Return [x, y] of the center of cell containing provided text 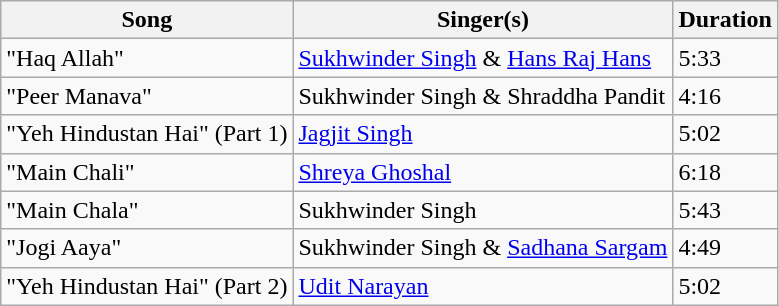
"Peer Manava" [147, 96]
Singer(s) [483, 20]
"Main Chali" [147, 172]
5:33 [725, 58]
"Haq Allah" [147, 58]
6:18 [725, 172]
Sukhwinder Singh [483, 210]
Sukhwinder Singh & Sadhana Sargam [483, 248]
"Main Chala" [147, 210]
Udit Narayan [483, 286]
Song [147, 20]
Shreya Ghoshal [483, 172]
"Yeh Hindustan Hai" (Part 2) [147, 286]
Duration [725, 20]
4:16 [725, 96]
"Jogi Aaya" [147, 248]
Sukhwinder Singh & Hans Raj Hans [483, 58]
"Yeh Hindustan Hai" (Part 1) [147, 134]
5:43 [725, 210]
Sukhwinder Singh & Shraddha Pandit [483, 96]
Jagjit Singh [483, 134]
4:49 [725, 248]
